Pinpoint the cell where the given text exists, returning its (x, y) midpoint coordinate. 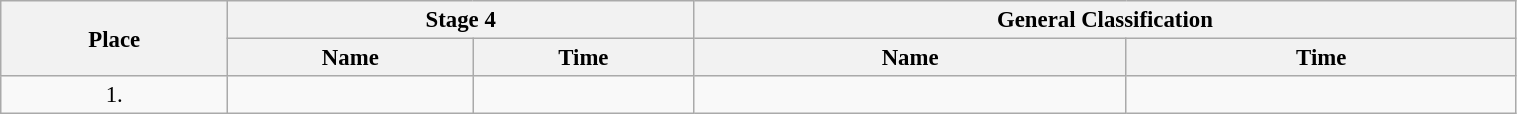
Place (114, 38)
General Classification (1105, 20)
1. (114, 95)
Stage 4 (461, 20)
